Extract the (X, Y) coordinate from the center of the cell holding the provided text.  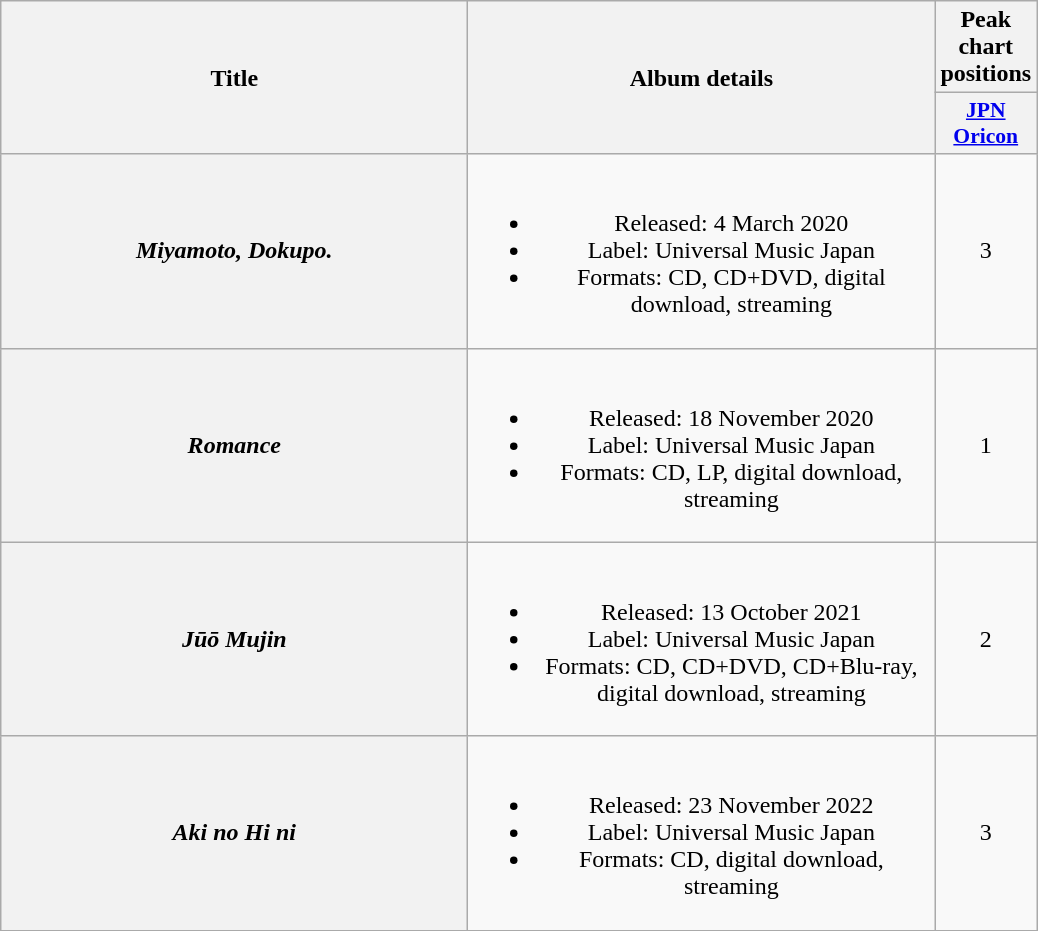
Peakchartpositions (986, 47)
Released: 13 October 2021Label: Universal Music JapanFormats: CD, CD+DVD, CD+Blu-ray, digital download, streaming (702, 639)
Album details (702, 78)
Romance (234, 445)
Released: 23 November 2022Label: Universal Music JapanFormats: CD, digital download, streaming (702, 833)
2 (986, 639)
Title (234, 78)
JPNOricon (986, 124)
Released: 18 November 2020Label: Universal Music JapanFormats: CD, LP, digital download, streaming (702, 445)
Miyamoto, Dokupo. (234, 251)
Released: 4 March 2020Label: Universal Music JapanFormats: CD, CD+DVD, digital download, streaming (702, 251)
1 (986, 445)
Aki no Hi ni (234, 833)
Jūō Mujin (234, 639)
